Identify which cell holds the provided text, then report its [X, Y] central coordinate. 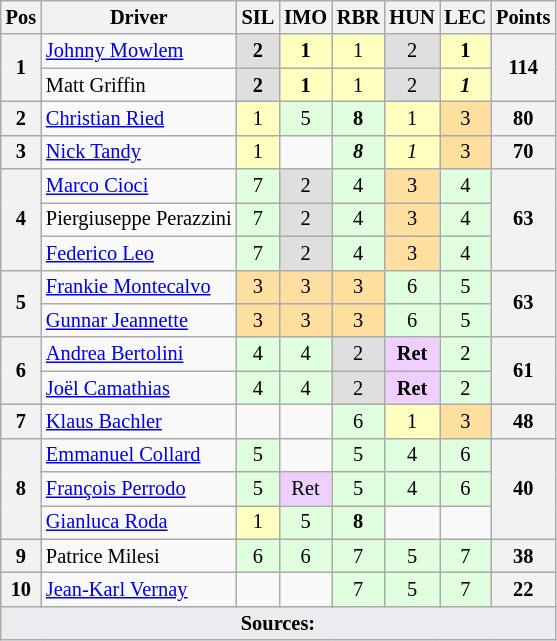
Frankie Montecalvo [139, 287]
114 [523, 68]
HUN [412, 17]
Piergiuseppe Perazzini [139, 219]
Emmanuel Collard [139, 455]
10 [21, 589]
SIL [258, 17]
Driver [139, 17]
Points [523, 17]
Gunnar Jeannette [139, 320]
9 [21, 556]
Federico Leo [139, 253]
Andrea Bertolini [139, 354]
80 [523, 118]
Marco Cioci [139, 186]
61 [523, 370]
IMO [306, 17]
22 [523, 589]
Matt Griffin [139, 85]
Christian Ried [139, 118]
Nick Tandy [139, 152]
38 [523, 556]
Gianluca Roda [139, 522]
Patrice Milesi [139, 556]
48 [523, 421]
Sources: [278, 623]
François Perrodo [139, 489]
Johnny Mowlem [139, 51]
LEC [466, 17]
Klaus Bachler [139, 421]
RBR [358, 17]
Jean-Karl Vernay [139, 589]
Pos [21, 17]
40 [523, 488]
70 [523, 152]
Joël Camathias [139, 388]
